For the text-containing cell, return its midpoint in [X, Y] coordinate format. 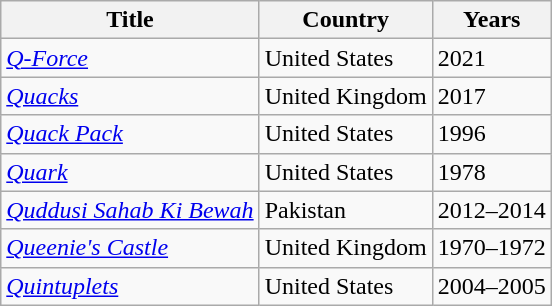
Quintuplets [130, 286]
1970–1972 [492, 248]
Pakistan [346, 210]
2021 [492, 58]
Q-Force [130, 58]
Title [130, 20]
Country [346, 20]
2012–2014 [492, 210]
Quack Pack [130, 134]
Queenie's Castle [130, 248]
2004–2005 [492, 286]
Years [492, 20]
Quark [130, 172]
1996 [492, 134]
Quacks [130, 96]
1978 [492, 172]
2017 [492, 96]
Quddusi Sahab Ki Bewah [130, 210]
